From the cell containing the given text, extract its center point as [X, Y] coordinate. 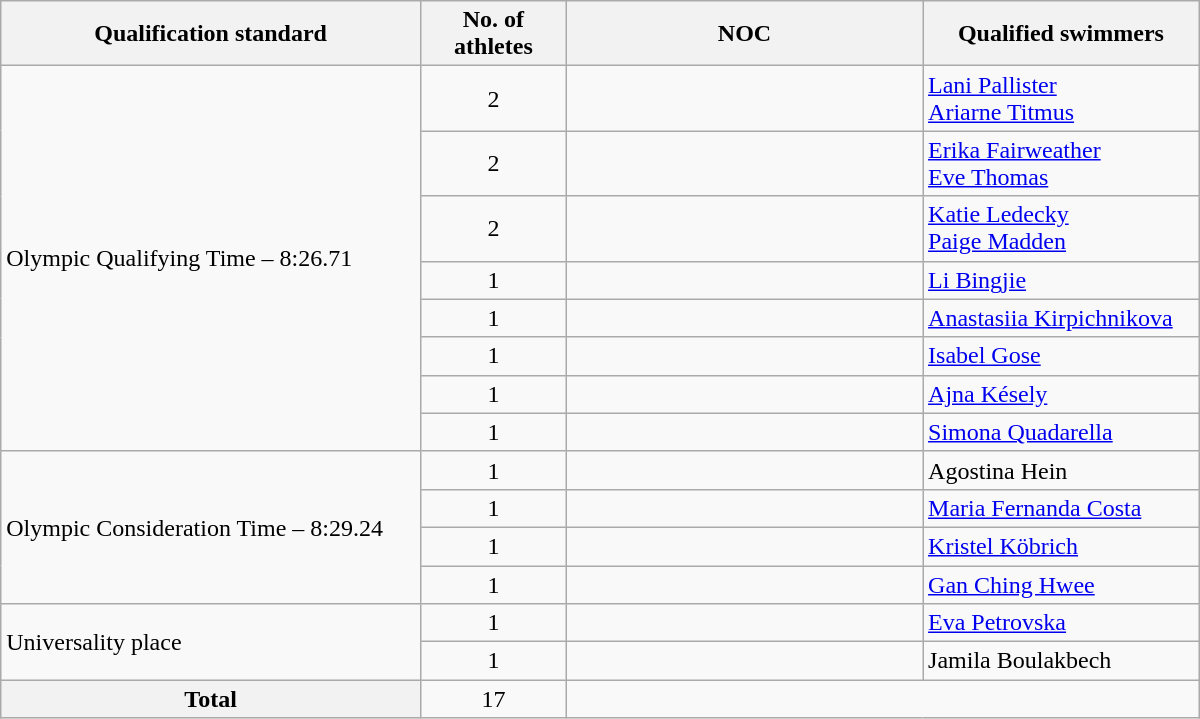
Katie LedeckyPaige Madden [1062, 228]
Universality place [211, 642]
17 [493, 699]
Li Bingjie [1062, 280]
NOC [744, 34]
Qualified swimmers [1062, 34]
Qualification standard [211, 34]
Isabel Gose [1062, 356]
Agostina Hein [1062, 470]
No. of athletes [493, 34]
Simona Quadarella [1062, 432]
Total [211, 699]
Gan Ching Hwee [1062, 585]
Ajna Késely [1062, 394]
Maria Fernanda Costa [1062, 508]
Erika FairweatherEve Thomas [1062, 164]
Jamila Boulakbech [1062, 661]
Anastasiia Kirpichnikova [1062, 318]
Olympic Qualifying Time – 8:26.71 [211, 259]
Lani PallisterAriarne Titmus [1062, 98]
Olympic Consideration Time – 8:29.24 [211, 527]
Kristel Köbrich [1062, 546]
Eva Petrovska [1062, 623]
